Scan for the cell matching the given text and deliver its (x, y) coordinate at center. 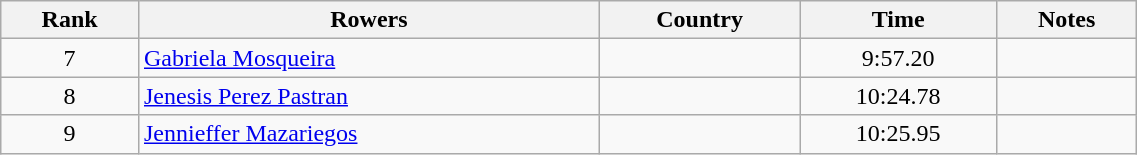
Time (898, 20)
Country (700, 20)
Rank (70, 20)
9 (70, 134)
Rowers (368, 20)
8 (70, 96)
Notes (1066, 20)
10:24.78 (898, 96)
10:25.95 (898, 134)
Jenesis Perez Pastran (368, 96)
Jennieffer Mazariegos (368, 134)
9:57.20 (898, 58)
Gabriela Mosqueira (368, 58)
7 (70, 58)
